Pinpoint the cell where the given text exists, returning its (X, Y) midpoint coordinate. 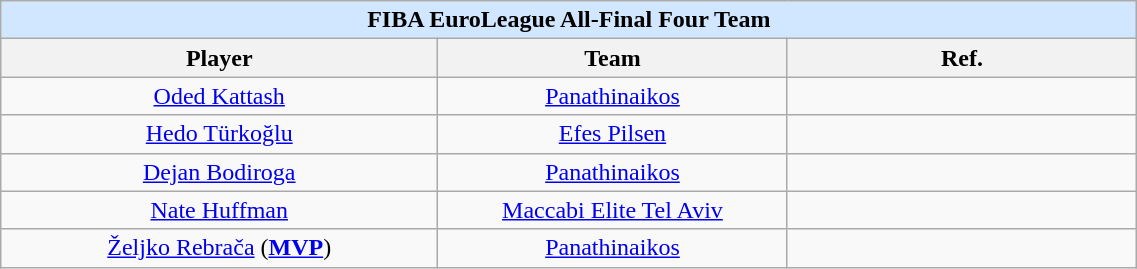
Hedo Türkoğlu (220, 134)
Oded Kattash (220, 96)
Maccabi Elite Tel Aviv (613, 210)
Ref. (962, 58)
Željko Rebrača (MVP) (220, 248)
Dejan Bodiroga (220, 172)
Efes Pilsen (613, 134)
Team (613, 58)
Player (220, 58)
FIBA EuroLeague All-Final Four Team (569, 20)
Nate Huffman (220, 210)
